Provide the [x, y] coordinate of the cell's center where the given text is located.  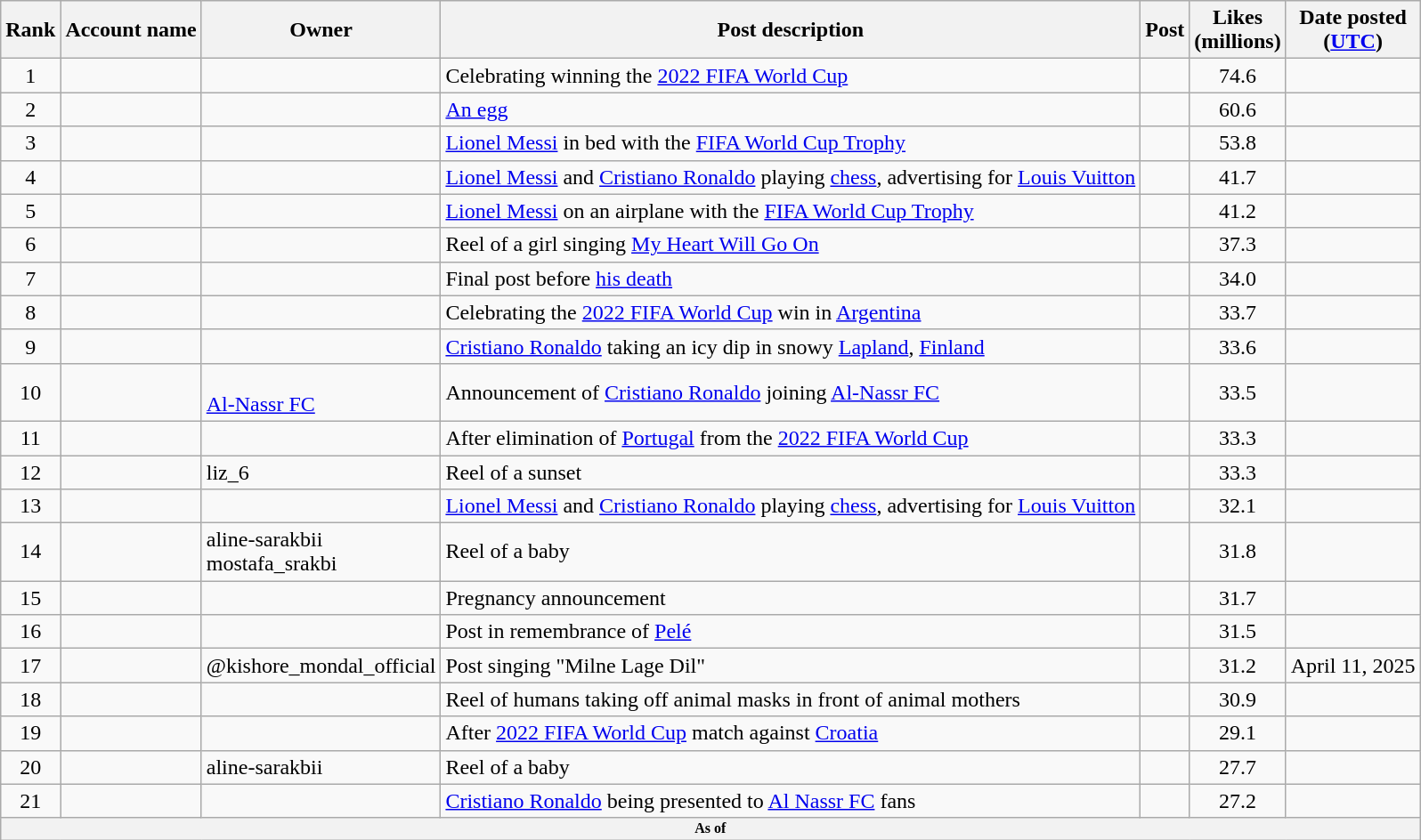
41.2 [1238, 211]
Announcement of Cristiano Ronaldo joining Al-Nassr FC [791, 392]
21 [30, 801]
16 [30, 632]
Al-Nassr FC [321, 392]
3 [30, 143]
Cristiano Ronaldo being presented to Al Nassr FC fans [791, 801]
Rank [30, 30]
4 [30, 177]
8 [30, 312]
34.0 [1238, 279]
liz_6 [321, 472]
27.7 [1238, 767]
Post description [791, 30]
Account name [131, 30]
9 [30, 346]
31.2 [1238, 666]
aline-sarakbiimostafa_srakbi [321, 552]
After 2022 FIFA World Cup match against Croatia [791, 733]
April 11, 2025 [1353, 666]
Post singing "Milne Lage Dil" [791, 666]
14 [30, 552]
18 [30, 699]
Reel of a sunset [791, 472]
11 [30, 438]
15 [30, 598]
30.9 [1238, 699]
1 [30, 76]
13 [30, 506]
53.8 [1238, 143]
Lionel Messi in bed with the FIFA World Cup Trophy [791, 143]
Post [1165, 30]
6 [30, 245]
12 [30, 472]
37.3 [1238, 245]
31.8 [1238, 552]
Reel of a girl singing My Heart Will Go On [791, 245]
20 [30, 767]
27.2 [1238, 801]
10 [30, 392]
29.1 [1238, 733]
Pregnancy announcement [791, 598]
aline-sarakbii [321, 767]
31.7 [1238, 598]
33.7 [1238, 312]
17 [30, 666]
Final post before his death [791, 279]
Celebrating winning the 2022 FIFA World Cup [791, 76]
As of [710, 828]
Likes(millions) [1238, 30]
31.5 [1238, 632]
2 [30, 109]
7 [30, 279]
19 [30, 733]
Celebrating the 2022 FIFA World Cup win in Argentina [791, 312]
Lionel Messi on an airplane with the FIFA World Cup Trophy [791, 211]
74.6 [1238, 76]
Post in remembrance of Pelé [791, 632]
An egg [791, 109]
5 [30, 211]
After elimination of Portugal from the 2022 FIFA World Cup [791, 438]
41.7 [1238, 177]
60.6 [1238, 109]
33.5 [1238, 392]
Owner [321, 30]
32.1 [1238, 506]
@kishore_mondal_official [321, 666]
33.6 [1238, 346]
Cristiano Ronaldo taking an icy dip in snowy Lapland, Finland [791, 346]
Reel of humans taking off animal masks in front of animal mothers [791, 699]
Date posted(UTC) [1353, 30]
